Determine the [X, Y] coordinate at the center of the cell enclosing the given text.  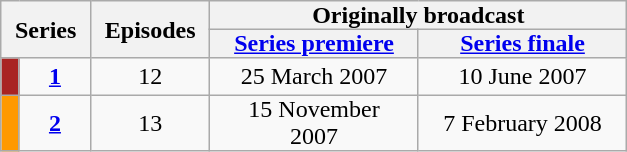
10 June 2007 [522, 77]
1 [54, 77]
7 February 2008 [522, 124]
Originally broadcast [418, 15]
Episodes [150, 30]
Series premiere [314, 43]
15 November 2007 [314, 124]
Series finale [522, 43]
13 [150, 124]
12 [150, 77]
Series [46, 30]
25 March 2007 [314, 77]
2 [54, 124]
